Scan for the cell matching the given text and deliver its [X, Y] coordinate at center. 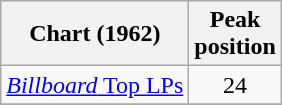
Peakposition [235, 34]
24 [235, 85]
Billboard Top LPs [95, 85]
Chart (1962) [95, 34]
